Locate the cell with the specified text and output its [x, y] center coordinate. 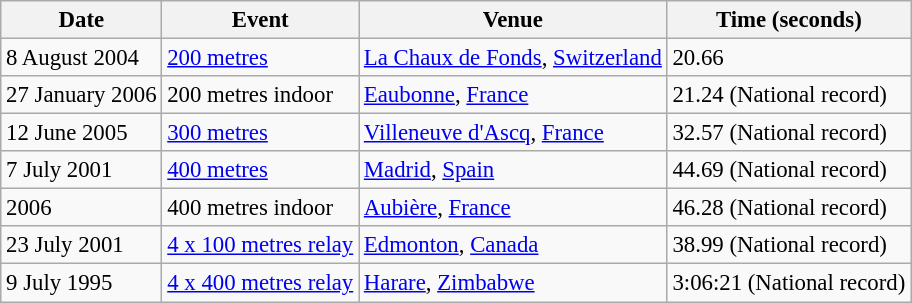
44.69 (National record) [788, 170]
21.24 (National record) [788, 95]
Venue [514, 20]
8 August 2004 [82, 58]
Event [260, 20]
23 July 2001 [82, 245]
7 July 2001 [82, 170]
38.99 (National record) [788, 245]
400 metres indoor [260, 208]
4 x 100 metres relay [260, 245]
20.66 [788, 58]
Aubière, France [514, 208]
200 metres [260, 58]
2006 [82, 208]
400 metres [260, 170]
3:06:21 (National record) [788, 283]
Villeneuve d'Ascq, France [514, 133]
Eaubonne, France [514, 95]
Time (seconds) [788, 20]
32.57 (National record) [788, 133]
Harare, Zimbabwe [514, 283]
200 metres indoor [260, 95]
4 x 400 metres relay [260, 283]
300 metres [260, 133]
12 June 2005 [82, 133]
Madrid, Spain [514, 170]
Date [82, 20]
Edmonton, Canada [514, 245]
46.28 (National record) [788, 208]
La Chaux de Fonds, Switzerland [514, 58]
27 January 2006 [82, 95]
9 July 1995 [82, 283]
